Locate the cell with the specified text and output its [X, Y] center coordinate. 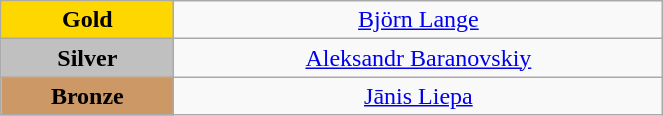
Björn Lange [418, 20]
Jānis Liepa [418, 96]
Gold [88, 20]
Bronze [88, 96]
Aleksandr Baranovskiy [418, 58]
Silver [88, 58]
